Detect which cell encompasses the target text, then output its (x, y) center coordinate. 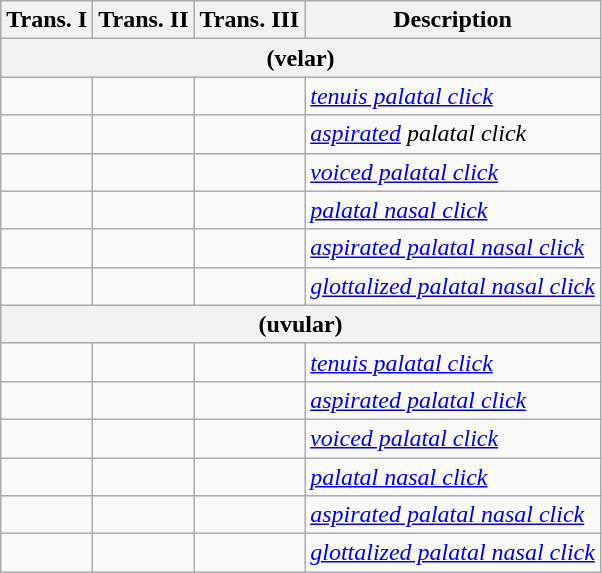
Description (453, 20)
Trans. II (144, 20)
Trans. I (47, 20)
Trans. III (250, 20)
(velar) (301, 58)
(uvular) (301, 324)
